Identify which cell holds the provided text, then report its (x, y) central coordinate. 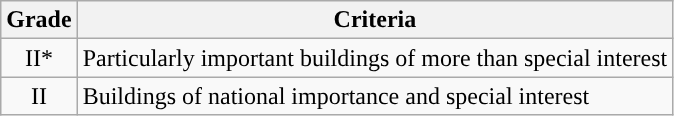
II* (39, 58)
Criteria (375, 20)
Buildings of national importance and special interest (375, 96)
Grade (39, 20)
Particularly important buildings of more than special interest (375, 58)
II (39, 96)
